Capture the cell that displays the provided text and extract its (X, Y) central coordinate. 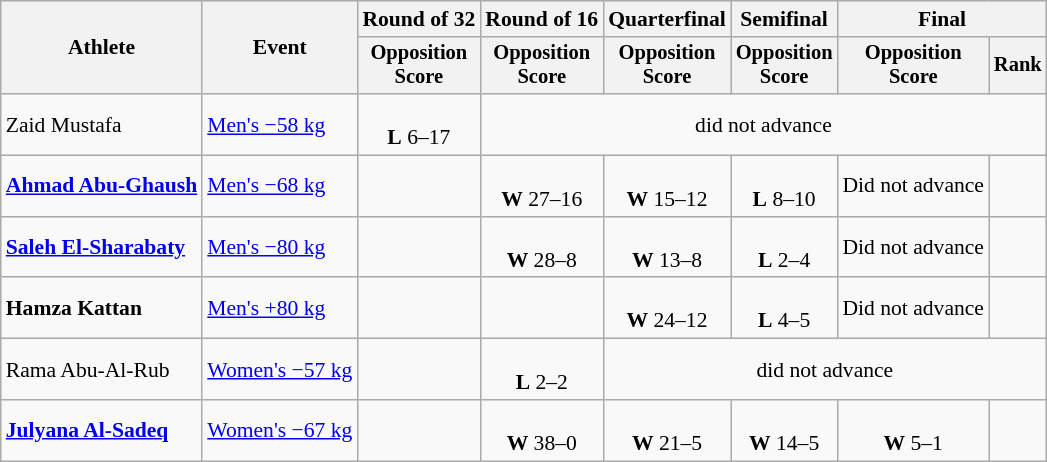
Men's +80 kg (280, 308)
W 5–1 (913, 430)
Hamza Kattan (102, 308)
L 2–4 (784, 248)
W 38–0 (542, 430)
Event (280, 48)
Women's −67 kg (280, 430)
L 2–2 (542, 370)
Final (942, 19)
W 15–12 (667, 186)
W 27–16 (542, 186)
Rank (1018, 66)
Julyana Al-Sadeq (102, 430)
Athlete (102, 48)
Men's −68 kg (280, 186)
W 24–12 (667, 308)
L 8–10 (784, 186)
Men's −80 kg (280, 248)
W 13–8 (667, 248)
Semifinal (784, 19)
L 4–5 (784, 308)
W 28–8 (542, 248)
W 14–5 (784, 430)
L 6–17 (418, 124)
Saleh El-Sharabaty (102, 248)
Quarterfinal (667, 19)
Round of 16 (542, 19)
Ahmad Abu-Ghaush (102, 186)
W 21–5 (667, 430)
Women's −57 kg (280, 370)
Rama Abu-Al-Rub (102, 370)
Men's −58 kg (280, 124)
Round of 32 (418, 19)
Zaid Mustafa (102, 124)
